Determine the (x, y) coordinate at the center of the cell enclosing the given text.  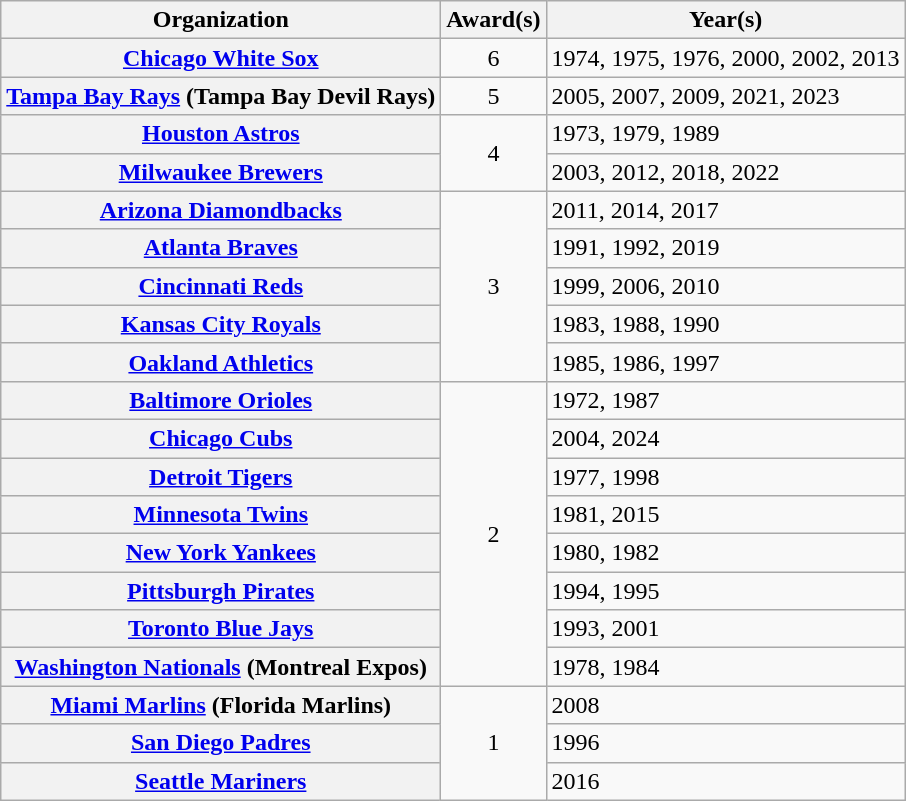
Milwaukee Brewers (221, 172)
Detroit Tigers (221, 477)
1972, 1987 (726, 400)
1996 (726, 743)
5 (494, 96)
Toronto Blue Jays (221, 629)
Chicago Cubs (221, 438)
Chicago White Sox (221, 58)
2011, 2014, 2017 (726, 210)
Award(s) (494, 20)
Minnesota Twins (221, 515)
2003, 2012, 2018, 2022 (726, 172)
1981, 2015 (726, 515)
1991, 1992, 2019 (726, 248)
New York Yankees (221, 553)
3 (494, 286)
2 (494, 533)
1993, 2001 (726, 629)
San Diego Padres (221, 743)
4 (494, 153)
1978, 1984 (726, 667)
1974, 1975, 1976, 2000, 2002, 2013 (726, 58)
Atlanta Braves (221, 248)
Year(s) (726, 20)
1 (494, 743)
Houston Astros (221, 134)
Cincinnati Reds (221, 286)
Pittsburgh Pirates (221, 591)
1985, 1986, 1997 (726, 362)
Kansas City Royals (221, 324)
2016 (726, 781)
1980, 1982 (726, 553)
Miami Marlins (Florida Marlins) (221, 705)
Oakland Athletics (221, 362)
Seattle Mariners (221, 781)
1994, 1995 (726, 591)
Tampa Bay Rays (Tampa Bay Devil Rays) (221, 96)
Washington Nationals (Montreal Expos) (221, 667)
2004, 2024 (726, 438)
2008 (726, 705)
6 (494, 58)
Organization (221, 20)
1983, 1988, 1990 (726, 324)
1999, 2006, 2010 (726, 286)
Baltimore Orioles (221, 400)
2005, 2007, 2009, 2021, 2023 (726, 96)
1973, 1979, 1989 (726, 134)
Arizona Diamondbacks (221, 210)
1977, 1998 (726, 477)
